Search for the cell housing the specified text and yield its (X, Y) center coordinate. 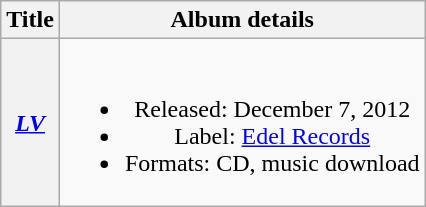
Title (30, 20)
Released: December 7, 2012Label: Edel RecordsFormats: CD, music download (242, 122)
Album details (242, 20)
LV (30, 122)
